Scan for the cell matching the given text and deliver its (x, y) coordinate at center. 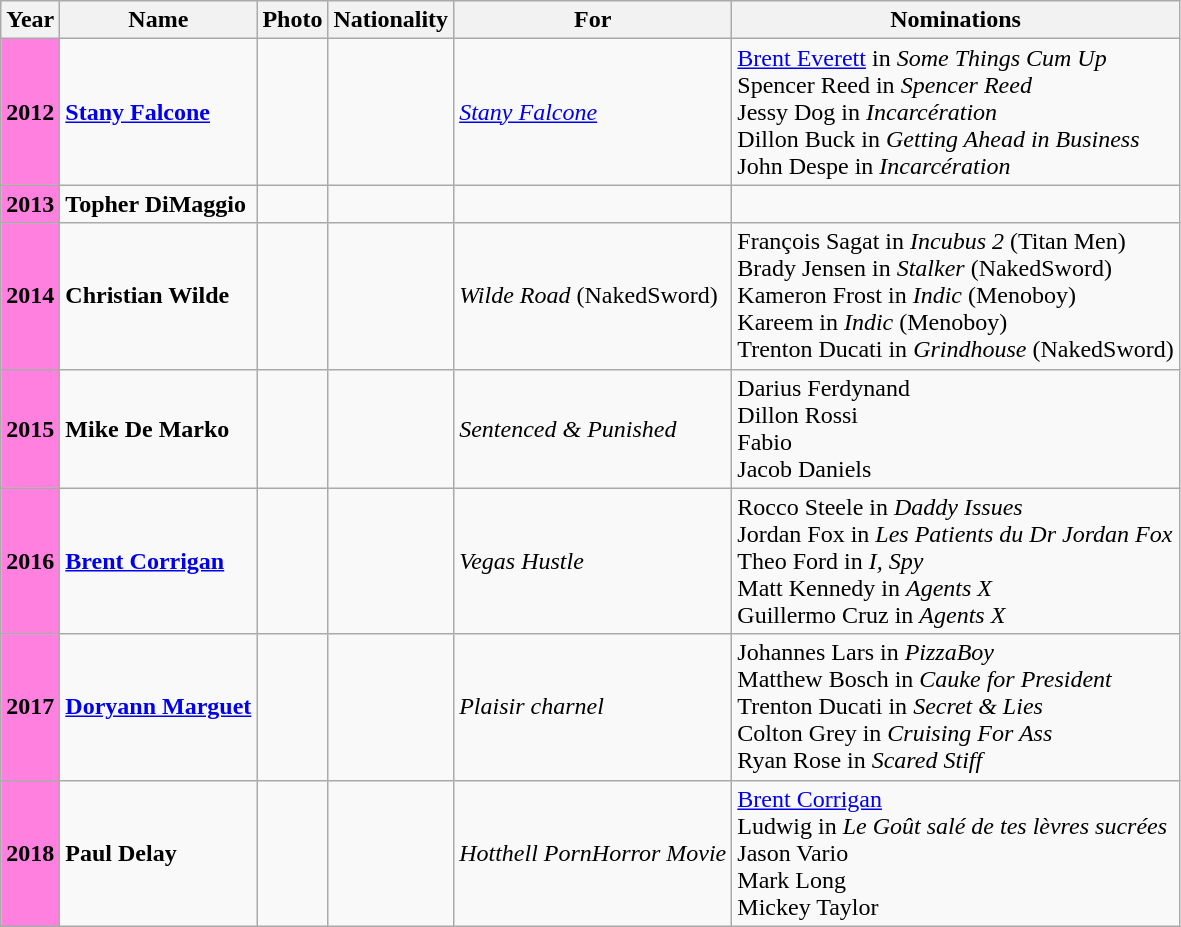
Johannes Lars in PizzaBoyMatthew Bosch in Cauke for PresidentTrenton Ducati in Secret & LiesColton Grey in Cruising For AssRyan Rose in Scared Stiff (956, 707)
Brent Corrigan (158, 561)
2015 (30, 428)
Doryann Marguet (158, 707)
2014 (30, 296)
Name (158, 20)
Topher DiMaggio (158, 204)
Wilde Road (NakedSword) (593, 296)
2017 (30, 707)
Plaisir charnel (593, 707)
Paul Delay (158, 853)
Mike De Marko (158, 428)
Vegas Hustle (593, 561)
2013 (30, 204)
Nominations (956, 20)
Sentenced & Punished (593, 428)
Darius FerdynandDillon RossiFabioJacob Daniels (956, 428)
Hotthell PornHorror Movie (593, 853)
Rocco Steele in Daddy IssuesJordan Fox in Les Patients du Dr Jordan FoxTheo Ford in I, SpyMatt Kennedy in Agents XGuillermo Cruz in Agents X (956, 561)
For (593, 20)
2018 (30, 853)
Nationality (391, 20)
2012 (30, 112)
Brent CorriganLudwig in Le Goût salé de tes lèvres sucréesJason VarioMark LongMickey Taylor (956, 853)
2016 (30, 561)
Photo (292, 20)
Christian Wilde (158, 296)
Year (30, 20)
